Output the (X, Y) coordinate of the center of the cell containing the given text.  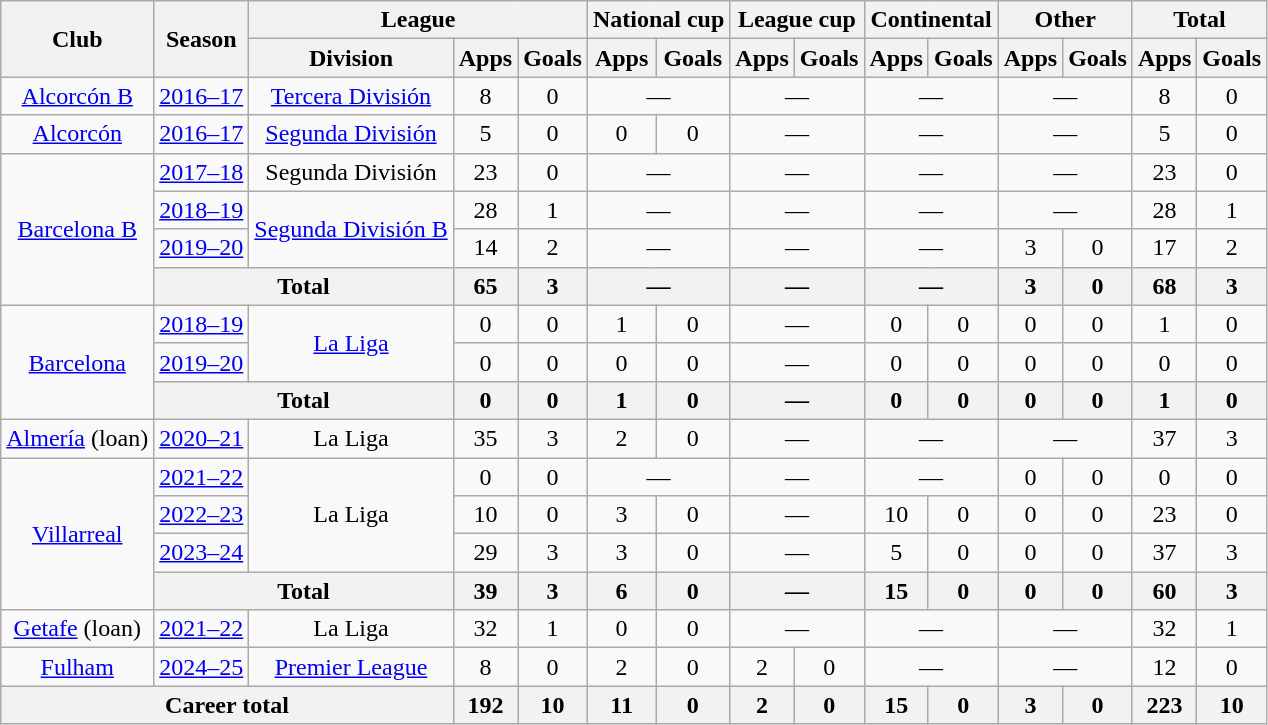
2020–21 (202, 438)
Alcorcón (78, 134)
Premier League (351, 667)
League cup (797, 20)
Tercera División (351, 96)
2023–24 (202, 553)
29 (485, 553)
Other (1065, 20)
League (418, 20)
2017–18 (202, 172)
Club (78, 39)
Career total (227, 705)
Getafe (loan) (78, 629)
2022–23 (202, 515)
35 (485, 438)
Season (202, 39)
14 (485, 248)
Barcelona B (78, 229)
223 (1164, 705)
Segunda División B (351, 229)
Continental (931, 20)
17 (1164, 248)
68 (1164, 286)
11 (621, 705)
60 (1164, 591)
12 (1164, 667)
2024–25 (202, 667)
Fulham (78, 667)
192 (485, 705)
Division (351, 58)
39 (485, 591)
National cup (658, 20)
65 (485, 286)
6 (621, 591)
Barcelona (78, 362)
Alcorcón B (78, 96)
Almería (loan) (78, 438)
Villarreal (78, 534)
